Return the (x, y) coordinate for the center point of the cell that contains the specified text.  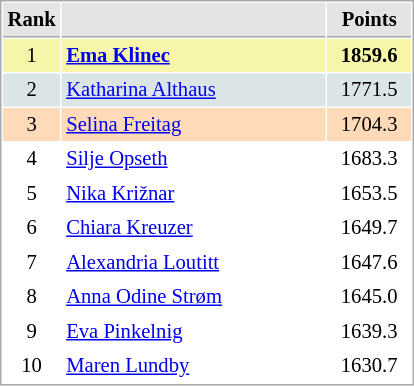
Eva Pinkelnig (194, 332)
10 (32, 366)
Chiara Kreuzer (194, 228)
1653.5 (369, 194)
5 (32, 194)
1639.3 (369, 332)
Silje Opseth (194, 158)
Maren Lundby (194, 366)
Alexandria Loutitt (194, 262)
3 (32, 124)
1771.5 (369, 90)
1647.6 (369, 262)
1630.7 (369, 366)
9 (32, 332)
1683.3 (369, 158)
Points (369, 20)
8 (32, 296)
Rank (32, 20)
Ema Klinec (194, 56)
Selina Freitag (194, 124)
1 (32, 56)
7 (32, 262)
Katharina Althaus (194, 90)
2 (32, 90)
1859.6 (369, 56)
Nika Križnar (194, 194)
1649.7 (369, 228)
6 (32, 228)
1704.3 (369, 124)
1645.0 (369, 296)
Anna Odine Strøm (194, 296)
4 (32, 158)
